Pinpoint the cell where the given text exists, returning its (X, Y) midpoint coordinate. 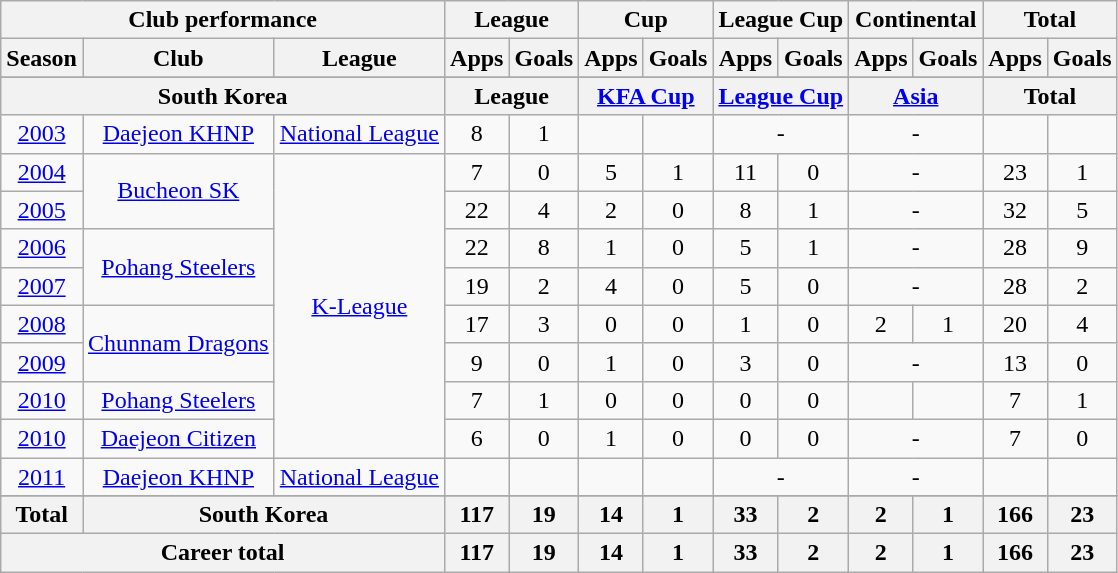
Club (178, 58)
Bucheon SK (178, 191)
Career total (223, 553)
Club performance (223, 20)
Daejeon Citizen (178, 438)
13 (1015, 362)
2007 (42, 286)
Season (42, 58)
6 (477, 438)
2004 (42, 172)
17 (477, 324)
Cup (646, 20)
2003 (42, 134)
20 (1015, 324)
K-League (359, 305)
Continental (916, 20)
11 (746, 172)
32 (1015, 210)
Asia (916, 96)
2011 (42, 477)
KFA Cup (646, 96)
2005 (42, 210)
2008 (42, 324)
Chunnam Dragons (178, 343)
2009 (42, 362)
2006 (42, 248)
